Return the (x, y) coordinate for the center point of the cell that contains the specified text.  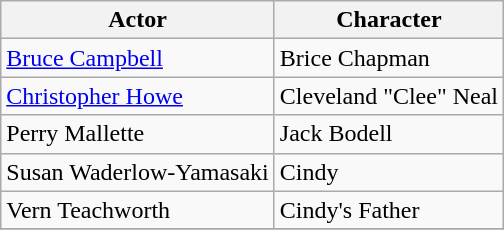
Actor (138, 20)
Brice Chapman (388, 58)
Christopher Howe (138, 96)
Jack Bodell (388, 134)
Bruce Campbell (138, 58)
Cleveland "Clee" Neal (388, 96)
Character (388, 20)
Perry Mallette (138, 134)
Cindy (388, 172)
Cindy's Father (388, 210)
Vern Teachworth (138, 210)
Susan Waderlow-Yamasaki (138, 172)
